For the text-containing cell, return its midpoint in [x, y] coordinate format. 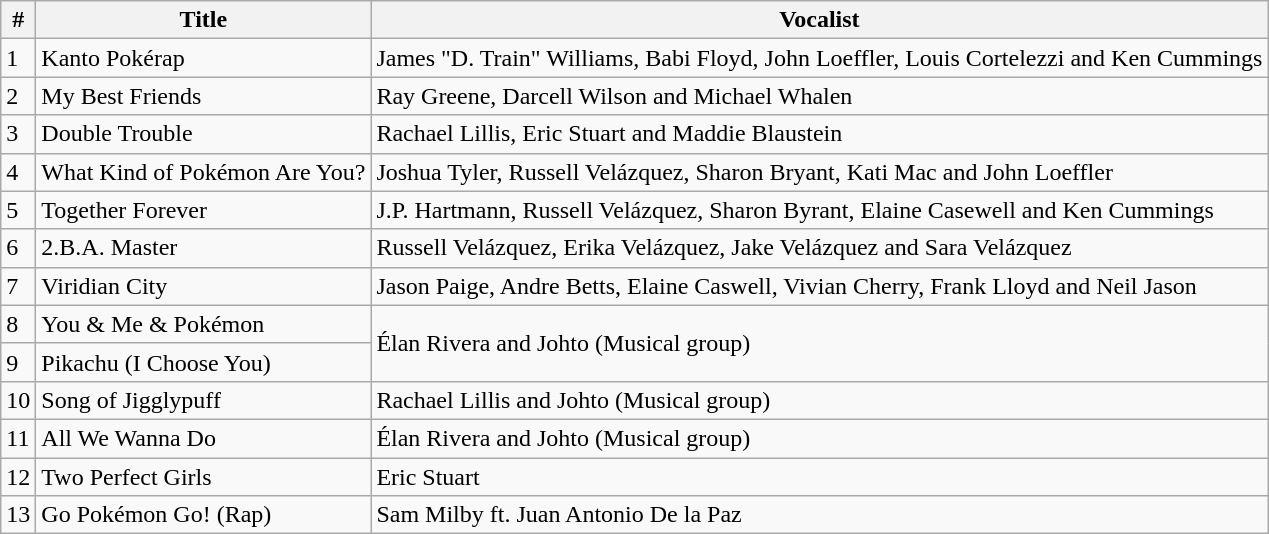
James "D. Train" Williams, Babi Floyd, John Loeffler, Louis Cortelezzi and Ken Cummings [820, 58]
Together Forever [204, 210]
My Best Friends [204, 96]
Song of Jigglypuff [204, 400]
Russell Velázquez, Erika Velázquez, Jake Velázquez and Sara Velázquez [820, 248]
2.B.A. Master [204, 248]
12 [18, 477]
8 [18, 324]
Eric Stuart [820, 477]
9 [18, 362]
Title [204, 20]
Rachael Lillis and Johto (Musical group) [820, 400]
10 [18, 400]
Joshua Tyler, Russell Velázquez, Sharon Bryant, Kati Mac and John Loeffler [820, 172]
Kanto Pokérap [204, 58]
11 [18, 438]
1 [18, 58]
Vocalist [820, 20]
2 [18, 96]
5 [18, 210]
# [18, 20]
You & Me & Pokémon [204, 324]
Sam Milby ft. Juan Antonio De la Paz [820, 515]
7 [18, 286]
Rachael Lillis, Eric Stuart and Maddie Blaustein [820, 134]
Two Perfect Girls [204, 477]
4 [18, 172]
J.P. Hartmann, Russell Velázquez, Sharon Byrant, Elaine Casewell and Ken Cummings [820, 210]
Double Trouble [204, 134]
Pikachu (I Choose You) [204, 362]
What Kind of Pokémon Are You? [204, 172]
Ray Greene, Darcell Wilson and Michael Whalen [820, 96]
13 [18, 515]
3 [18, 134]
Jason Paige, Andre Betts, Elaine Caswell, Vivian Cherry, Frank Lloyd and Neil Jason [820, 286]
Viridian City [204, 286]
Go Pokémon Go! (Rap) [204, 515]
6 [18, 248]
All We Wanna Do [204, 438]
